Search for the cell housing the specified text and yield its [X, Y] center coordinate. 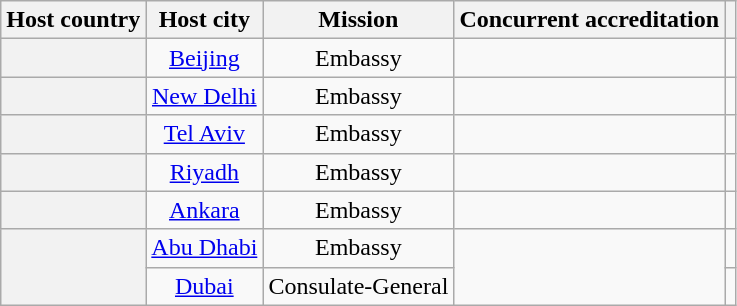
Riyadh [204, 172]
Concurrent accreditation [590, 20]
Ankara [204, 210]
New Delhi [204, 96]
Host country [74, 20]
Host city [204, 20]
Beijing [204, 58]
Consulate-General [358, 286]
Mission [358, 20]
Tel Aviv [204, 134]
Abu Dhabi [204, 248]
Dubai [204, 286]
